For the text-containing cell, return its midpoint in [X, Y] coordinate format. 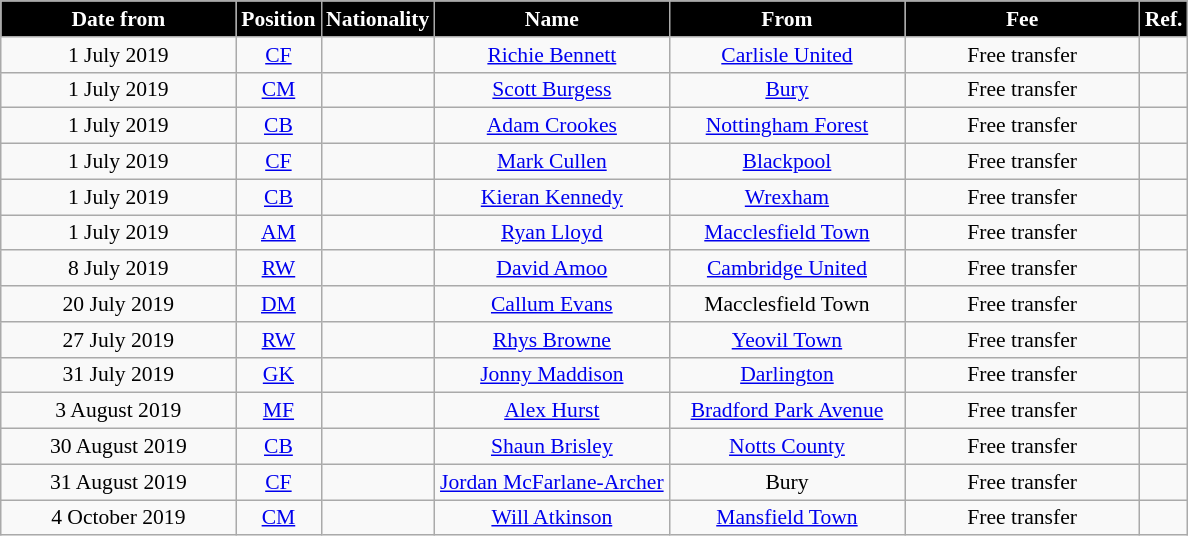
27 July 2019 [118, 340]
Mark Cullen [552, 162]
Yeovil Town [786, 340]
Position [278, 19]
Nottingham Forest [786, 126]
Rhys Browne [552, 340]
Ref. [1164, 19]
GK [278, 375]
Ryan Lloyd [552, 233]
Nationality [378, 19]
31 July 2019 [118, 375]
Darlington [786, 375]
Callum Evans [552, 304]
Notts County [786, 447]
Wrexham [786, 197]
Fee [1022, 19]
8 July 2019 [118, 269]
Blackpool [786, 162]
Kieran Kennedy [552, 197]
4 October 2019 [118, 518]
Shaun Brisley [552, 447]
Adam Crookes [552, 126]
3 August 2019 [118, 411]
Richie Bennett [552, 55]
Carlisle United [786, 55]
DM [278, 304]
Jonny Maddison [552, 375]
Alex Hurst [552, 411]
Mansfield Town [786, 518]
Scott Burgess [552, 90]
Date from [118, 19]
From [786, 19]
David Amoo [552, 269]
20 July 2019 [118, 304]
31 August 2019 [118, 482]
MF [278, 411]
Name [552, 19]
30 August 2019 [118, 447]
Jordan McFarlane-Archer [552, 482]
Will Atkinson [552, 518]
Cambridge United [786, 269]
AM [278, 233]
Bradford Park Avenue [786, 411]
